From the cell containing the given text, extract its center point as [X, Y] coordinate. 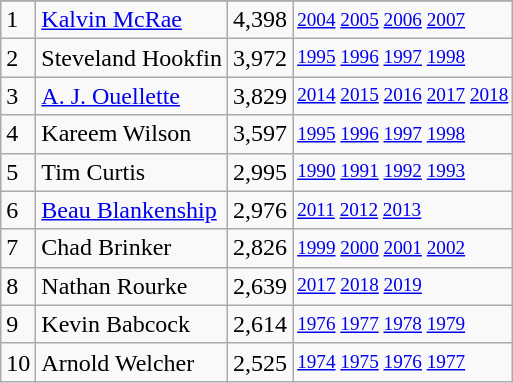
2011 2012 2013 [403, 210]
Kalvin McRae [132, 20]
6 [18, 210]
1999 2000 2001 2002 [403, 248]
4 [18, 134]
5 [18, 172]
3,829 [260, 96]
1 [18, 20]
7 [18, 248]
3 [18, 96]
2 [18, 58]
Chad Brinker [132, 248]
2,639 [260, 286]
Nathan Rourke [132, 286]
1974 1975 1976 1977 [403, 362]
2004 2005 2006 2007 [403, 20]
Tim Curtis [132, 172]
3,972 [260, 58]
Steveland Hookfin [132, 58]
Arnold Welcher [132, 362]
2,976 [260, 210]
1990 1991 1992 1993 [403, 172]
Kareem Wilson [132, 134]
3,597 [260, 134]
1976 1977 1978 1979 [403, 324]
2,614 [260, 324]
2017 2018 2019 [403, 286]
2,995 [260, 172]
2,525 [260, 362]
8 [18, 286]
Beau Blankenship [132, 210]
2,826 [260, 248]
4,398 [260, 20]
A. J. Ouellette [132, 96]
2014 2015 2016 2017 2018 [403, 96]
9 [18, 324]
10 [18, 362]
Kevin Babcock [132, 324]
